For the text-containing cell, return its midpoint in [x, y] coordinate format. 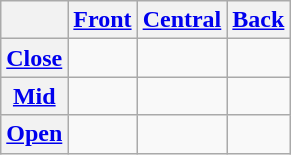
Front [102, 20]
Close [34, 58]
Central [182, 20]
Mid [34, 96]
Back [258, 20]
Open [34, 134]
